Capture the cell that displays the provided text and extract its [x, y] central coordinate. 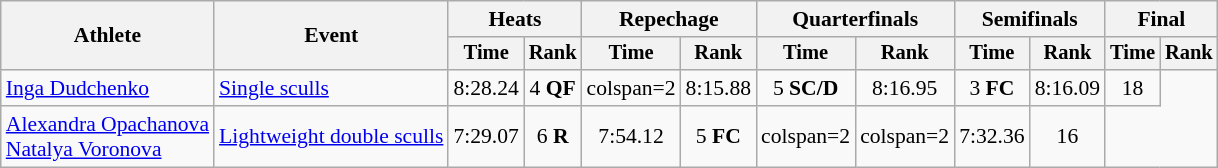
8:28.24 [486, 88]
Alexandra OpachanovaNatalya Voronova [108, 136]
8:15.88 [718, 88]
Heats [514, 19]
5 FC [718, 136]
Athlete [108, 36]
7:29.07 [486, 136]
7:54.12 [632, 136]
Lightweight double sculls [331, 136]
Quarterfinals [855, 19]
Single sculls [331, 88]
Inga Dudchenko [108, 88]
6 R [553, 136]
5 SC/D [806, 88]
Semifinals [1030, 19]
7:32.36 [992, 136]
3 FC [992, 88]
4 QF [553, 88]
Final [1161, 19]
8:16.09 [1068, 88]
Event [331, 36]
Repechage [670, 19]
8:16.95 [904, 88]
18 [1132, 88]
16 [1068, 136]
